Return the [x, y] coordinate for the center point of the cell that contains the specified text.  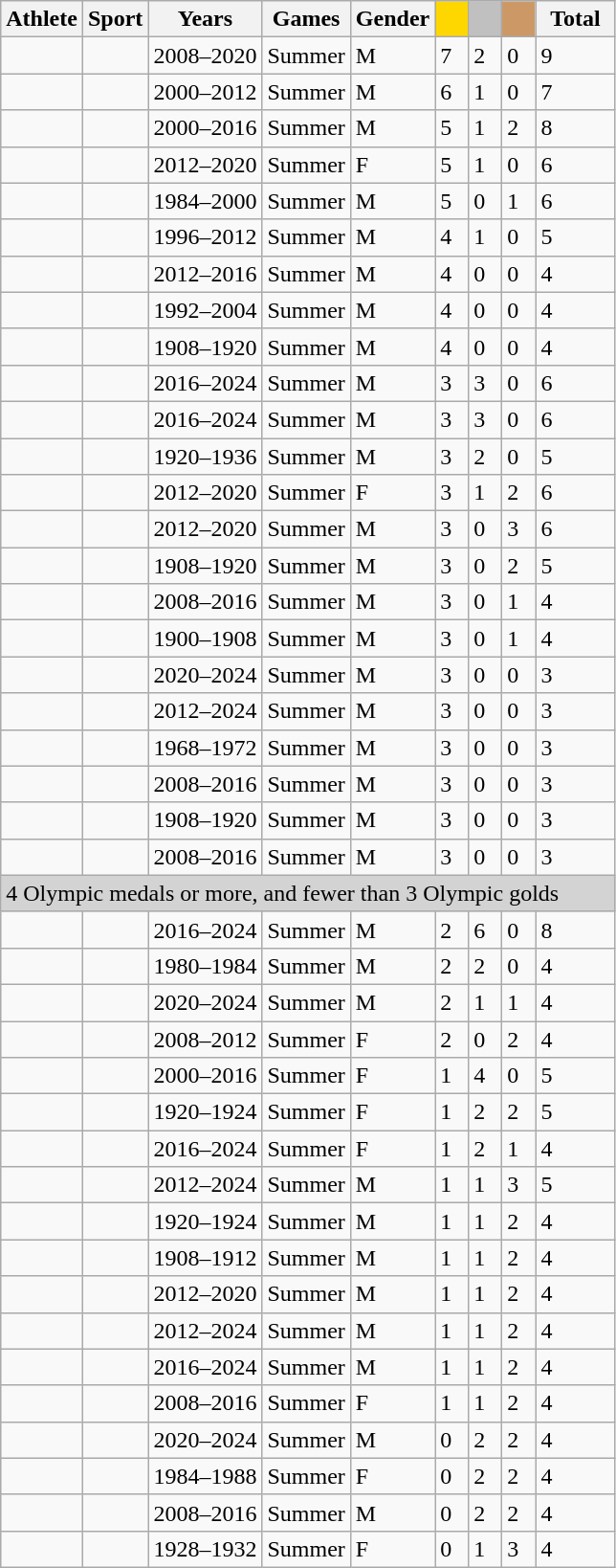
1968–1972 [205, 748]
1996–2012 [205, 237]
4 Olympic medals or more, and fewer than 3 Olympic golds [308, 893]
Gender [392, 19]
2008–2012 [205, 1039]
1980–1984 [205, 966]
1928–1932 [205, 1549]
1900–1908 [205, 638]
9 [576, 56]
Years [205, 19]
1908–1912 [205, 1258]
Total [576, 19]
1984–1988 [205, 1476]
1984–2000 [205, 201]
Games [306, 19]
2008–2020 [205, 56]
Sport [115, 19]
Athlete [42, 19]
1992–2004 [205, 310]
2000–2012 [205, 92]
1920–1936 [205, 457]
2012–2016 [205, 274]
